Return the [x, y] coordinate for the center point of the cell that contains the specified text.  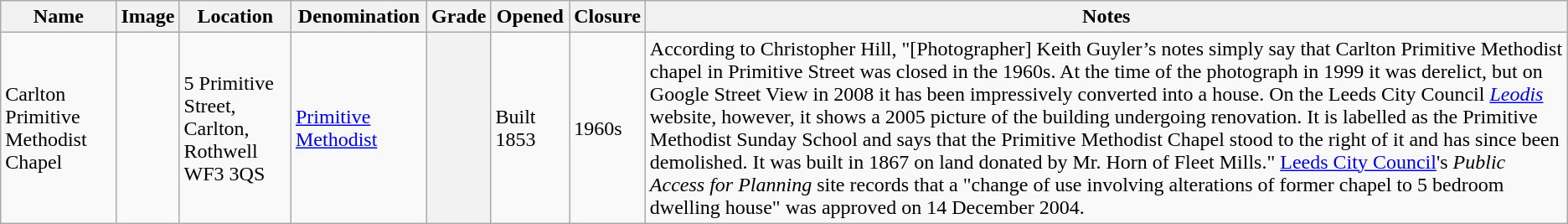
Notes [1106, 17]
Grade [459, 17]
Closure [608, 17]
Location [235, 17]
Image [147, 17]
Primitive Methodist [358, 128]
Opened [530, 17]
Name [59, 17]
Carlton Primitive Methodist Chapel [59, 128]
1960s [608, 128]
5 Primitive Street, Carlton, RothwellWF3 3QS [235, 128]
Built 1853 [530, 128]
Denomination [358, 17]
